Output the (x, y) coordinate of the center of the cell containing the given text.  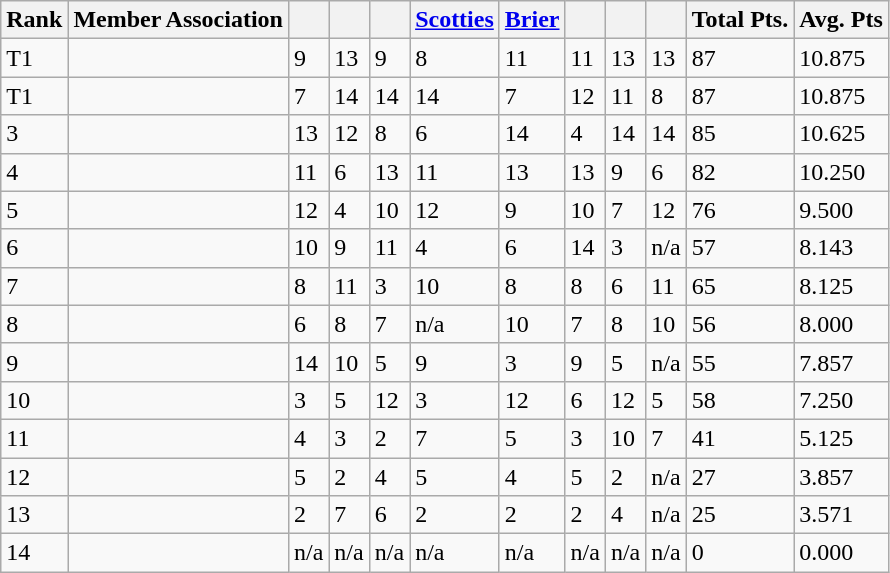
9.500 (842, 210)
55 (740, 362)
41 (740, 438)
0.000 (842, 553)
3.857 (842, 477)
0 (740, 553)
10.625 (842, 134)
27 (740, 477)
8.000 (842, 324)
10.250 (842, 172)
8.143 (842, 248)
25 (740, 515)
3.571 (842, 515)
58 (740, 400)
5.125 (842, 438)
7.250 (842, 400)
Brier (532, 20)
56 (740, 324)
65 (740, 286)
82 (740, 172)
Avg. Pts (842, 20)
8.125 (842, 286)
76 (740, 210)
Total Pts. (740, 20)
85 (740, 134)
7.857 (842, 362)
Scotties (455, 20)
Member Association (178, 20)
Rank (34, 20)
57 (740, 248)
